Find where the given text appears and provide that cell's center as [X, Y] coordinate. 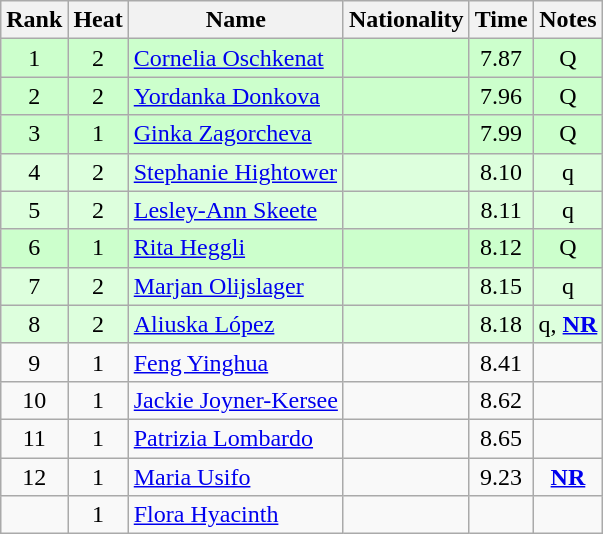
Marjan Olijslager [236, 286]
8.62 [501, 400]
q, NR [568, 324]
8.18 [501, 324]
Aliuska López [236, 324]
Nationality [406, 20]
9 [34, 362]
7 [34, 286]
8.41 [501, 362]
Feng Yinghua [236, 362]
Jackie Joyner-Kersee [236, 400]
Notes [568, 20]
7.99 [501, 134]
8.11 [501, 210]
8.12 [501, 248]
8.15 [501, 286]
5 [34, 210]
8.10 [501, 172]
7.87 [501, 58]
Rank [34, 20]
Maria Usifo [236, 477]
Stephanie Hightower [236, 172]
Time [501, 20]
Patrizia Lombardo [236, 438]
Name [236, 20]
Rita Heggli [236, 248]
9.23 [501, 477]
Ginka Zagorcheva [236, 134]
Lesley-Ann Skeete [236, 210]
NR [568, 477]
Flora Hyacinth [236, 515]
Yordanka Donkova [236, 96]
3 [34, 134]
8 [34, 324]
6 [34, 248]
4 [34, 172]
12 [34, 477]
8.65 [501, 438]
11 [34, 438]
10 [34, 400]
Cornelia Oschkenat [236, 58]
7.96 [501, 96]
Heat [98, 20]
